For the text-containing cell, return its midpoint in (x, y) coordinate format. 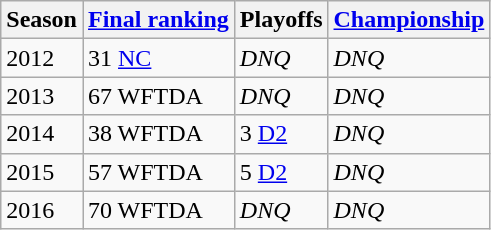
2015 (42, 172)
2013 (42, 96)
Season (42, 20)
Championship (409, 20)
67 WFTDA (158, 96)
2016 (42, 210)
38 WFTDA (158, 134)
2012 (42, 58)
3 D2 (281, 134)
70 WFTDA (158, 210)
57 WFTDA (158, 172)
2014 (42, 134)
Playoffs (281, 20)
5 D2 (281, 172)
31 NC (158, 58)
Final ranking (158, 20)
